Locate the cell with the specified text and output its (x, y) center coordinate. 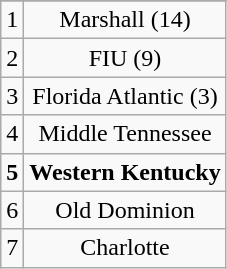
Marshall (14) (125, 20)
Florida Atlantic (3) (125, 96)
1 (12, 20)
Middle Tennessee (125, 134)
5 (12, 172)
4 (12, 134)
7 (12, 248)
FIU (9) (125, 58)
2 (12, 58)
6 (12, 210)
3 (12, 96)
Western Kentucky (125, 172)
Old Dominion (125, 210)
Charlotte (125, 248)
